Determine the (X, Y) coordinate at the center of the cell enclosing the given text.  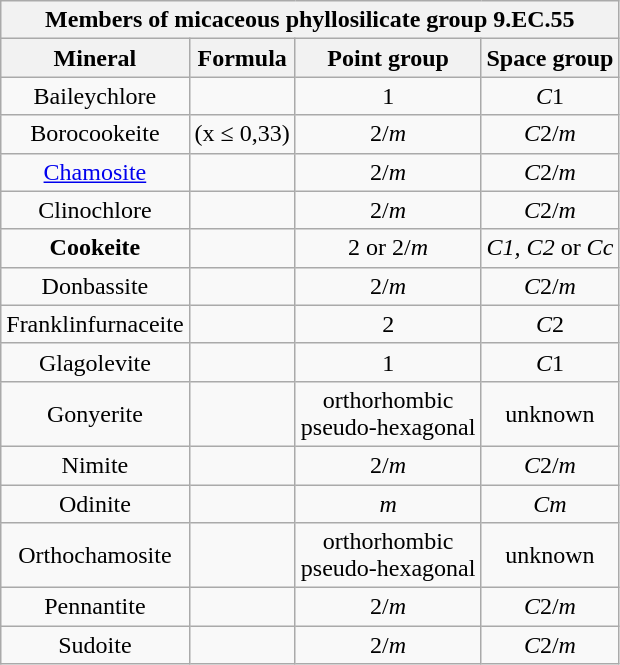
Gonyerite (95, 414)
Glagolevite (95, 362)
2 or 2/m (388, 248)
Space group (550, 58)
Cookeite (95, 248)
Baileychlore (95, 96)
Donbassite (95, 286)
C1, C2 or Cc (550, 248)
Formula (242, 58)
Pennantite (95, 607)
Clinochlore (95, 210)
Chamosite (95, 172)
m (388, 503)
Cm (550, 503)
2 (388, 324)
Mineral (95, 58)
Sudoite (95, 645)
(x ≤ 0,33) (242, 134)
Members of micaceous phyllosilicate group 9.EC.55 (310, 20)
Orthochamosite (95, 556)
Borocookeite (95, 134)
Point group (388, 58)
Odinite (95, 503)
C2 (550, 324)
Nimite (95, 465)
Franklinfurnaceite (95, 324)
